Locate the cell with the specified text and output its (x, y) center coordinate. 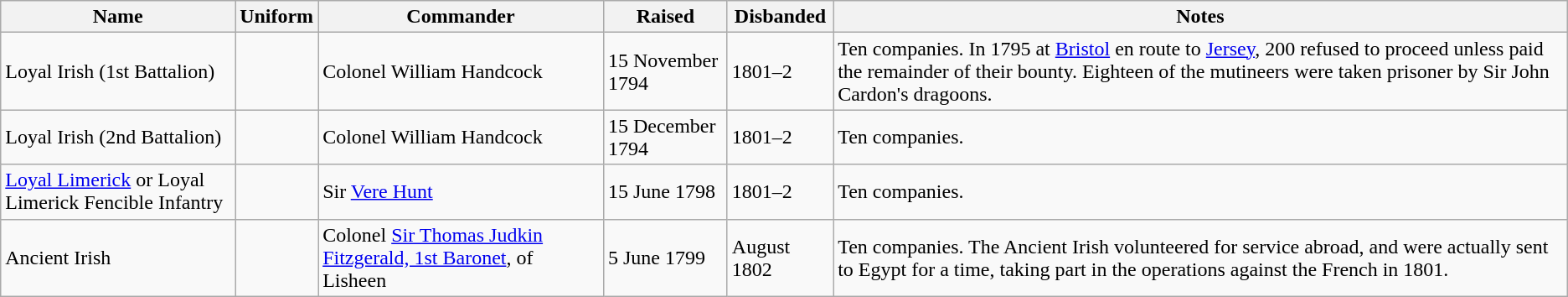
Name (118, 17)
Loyal Irish (2nd Battalion) (118, 138)
Notes (1201, 17)
Loyal Irish (1st Battalion) (118, 71)
Colonel Sir Thomas Judkin Fitzgerald, 1st Baronet, of Lisheen (461, 258)
Commander (461, 17)
15 December 1794 (665, 138)
Sir Vere Hunt (461, 191)
August 1802 (780, 258)
5 June 1799 (665, 258)
Disbanded (780, 17)
Raised (665, 17)
Ancient Irish (118, 258)
15 November 1794 (665, 71)
Uniform (276, 17)
15 June 1798 (665, 191)
Loyal Limerick or Loyal Limerick Fencible Infantry (118, 191)
